Detect which cell encompasses the target text, then output its [X, Y] center coordinate. 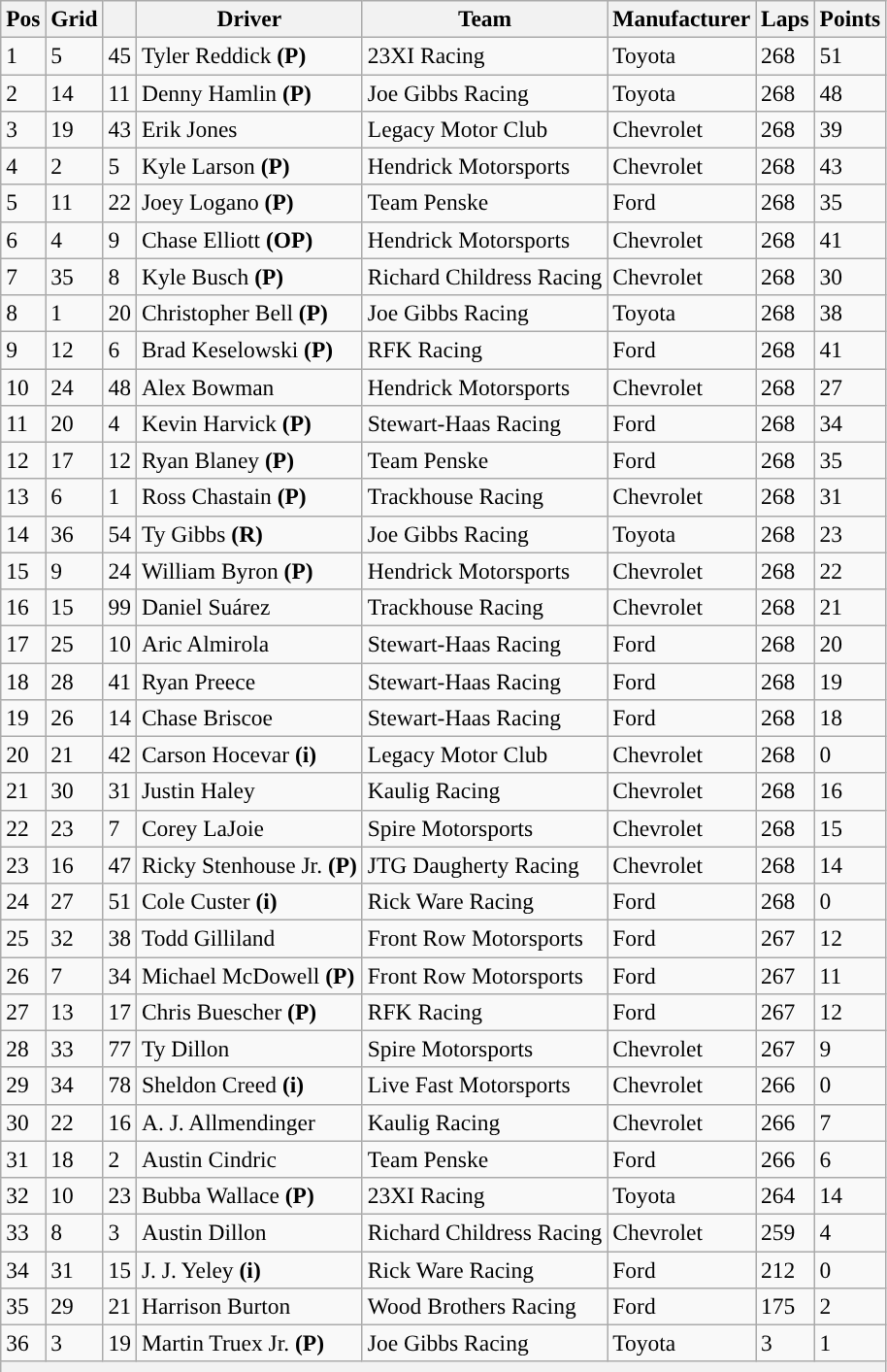
Ty Gibbs (R) [248, 534]
175 [786, 1306]
Alex Bowman [248, 386]
Corey LaJoie [248, 828]
Austin Dillon [248, 1232]
Austin Cindric [248, 1159]
Brad Keselowski (P) [248, 350]
Points [850, 18]
Todd Gilliland [248, 938]
45 [119, 55]
Cole Custer (i) [248, 901]
Grid [74, 18]
Chase Briscoe [248, 718]
Live Fast Motorsports [484, 1086]
Tyler Reddick (P) [248, 55]
Chris Buescher (P) [248, 1012]
Christopher Bell (P) [248, 313]
Team [484, 18]
Kyle Busch (P) [248, 277]
Wood Brothers Racing [484, 1306]
Erik Jones [248, 129]
212 [786, 1269]
Ryan Preece [248, 681]
J. J. Yeley (i) [248, 1269]
Justin Haley [248, 791]
54 [119, 534]
Manufacturer [681, 18]
William Byron (P) [248, 571]
Carson Hocevar (i) [248, 754]
99 [119, 607]
Pos [23, 18]
77 [119, 1049]
Martin Truex Jr. (P) [248, 1343]
Ross Chastain (P) [248, 497]
Laps [786, 18]
42 [119, 754]
259 [786, 1232]
Aric Almirola [248, 644]
39 [850, 129]
Bubba Wallace (P) [248, 1195]
Daniel Suárez [248, 607]
Kevin Harvick (P) [248, 423]
A. J. Allmendinger [248, 1122]
Michael McDowell (P) [248, 975]
Ricky Stenhouse Jr. (P) [248, 865]
264 [786, 1195]
Driver [248, 18]
Sheldon Creed (i) [248, 1086]
Chase Elliott (OP) [248, 240]
78 [119, 1086]
Harrison Burton [248, 1306]
Denny Hamlin (P) [248, 92]
Kyle Larson (P) [248, 166]
Ryan Blaney (P) [248, 460]
Joey Logano (P) [248, 203]
Ty Dillon [248, 1049]
47 [119, 865]
JTG Daugherty Racing [484, 865]
